Return the [X, Y] coordinate for the center point of the cell that contains the specified text.  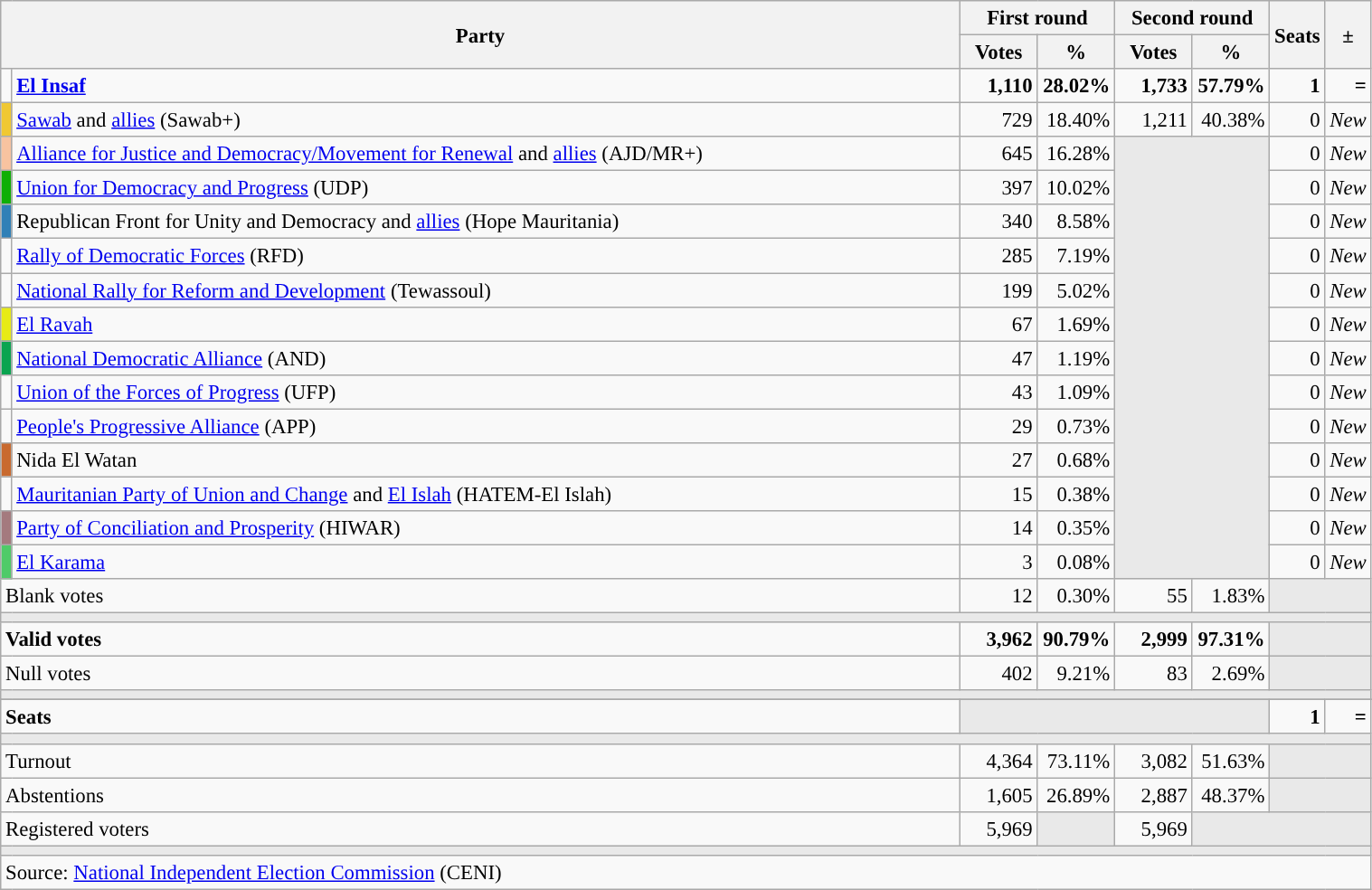
People's Progressive Alliance (APP) [486, 426]
2.69% [1231, 674]
7.19% [1076, 256]
10.02% [1076, 188]
83 [1154, 674]
El Insaf [486, 86]
9.21% [1076, 674]
National Rally for Reform and Development (Tewassoul) [486, 290]
199 [998, 290]
18.40% [1076, 120]
0.38% [1076, 494]
2,887 [1154, 795]
73.11% [1076, 761]
Valid votes [481, 639]
47 [998, 358]
± [1348, 34]
8.58% [1076, 222]
Sawab and allies (Sawab+) [486, 120]
0.30% [1076, 596]
Nida El Watan [486, 460]
51.63% [1231, 761]
1.83% [1231, 596]
28.02% [1076, 86]
1,110 [998, 86]
National Democratic Alliance (AND) [486, 358]
67 [998, 324]
0.68% [1076, 460]
Party [481, 34]
2,999 [1154, 639]
Second round [1192, 18]
El Karama [486, 562]
Party of Conciliation and Prosperity (HIWAR) [486, 528]
90.79% [1076, 639]
1.09% [1076, 392]
43 [998, 392]
1.19% [1076, 358]
Mauritanian Party of Union and Change and El Islah (HATEM-El Islah) [486, 494]
15 [998, 494]
1,211 [1154, 120]
0.73% [1076, 426]
1,733 [1154, 86]
Source: National Independent Election Commission (CENI) [686, 873]
26.89% [1076, 795]
Null votes [481, 674]
340 [998, 222]
Union of the Forces of Progress (UFP) [486, 392]
1.69% [1076, 324]
12 [998, 596]
402 [998, 674]
Abstentions [481, 795]
14 [998, 528]
4,364 [998, 761]
Turnout [481, 761]
16.28% [1076, 154]
0.35% [1076, 528]
27 [998, 460]
48.37% [1231, 795]
3,962 [998, 639]
Rally of Democratic Forces (RFD) [486, 256]
Republican Front for Unity and Democracy and allies (Hope Mauritania) [486, 222]
397 [998, 188]
First round [1036, 18]
5.02% [1076, 290]
29 [998, 426]
El Ravah [486, 324]
40.38% [1231, 120]
1,605 [998, 795]
97.31% [1231, 639]
Blank votes [481, 596]
645 [998, 154]
Union for Democracy and Progress (UDP) [486, 188]
285 [998, 256]
729 [998, 120]
0.08% [1076, 562]
3 [998, 562]
Registered voters [481, 828]
57.79% [1231, 86]
55 [1154, 596]
Alliance for Justice and Democracy/Movement for Renewal and allies (AJD/MR+) [486, 154]
3,082 [1154, 761]
